Find where the given text appears and provide that cell's center as [X, Y] coordinate. 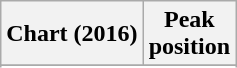
Chart (2016) [72, 34]
Peakposition [189, 34]
